Scan for the cell matching the given text and deliver its (x, y) coordinate at center. 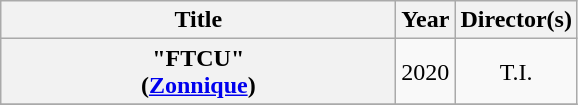
2020 (426, 72)
T.I. (516, 72)
"FTCU"(Zonnique) (198, 72)
Director(s) (516, 20)
Title (198, 20)
Year (426, 20)
